Pinpoint the cell where the given text exists, returning its [x, y] midpoint coordinate. 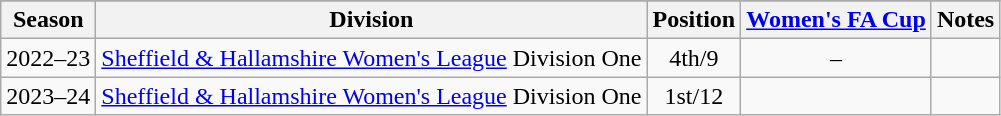
Position [694, 20]
Season [48, 20]
1st/12 [694, 96]
Division [372, 20]
2023–24 [48, 96]
– [836, 58]
Notes [965, 20]
4th/9 [694, 58]
2022–23 [48, 58]
Women's FA Cup [836, 20]
